Identify which cell holds the provided text, then report its (X, Y) central coordinate. 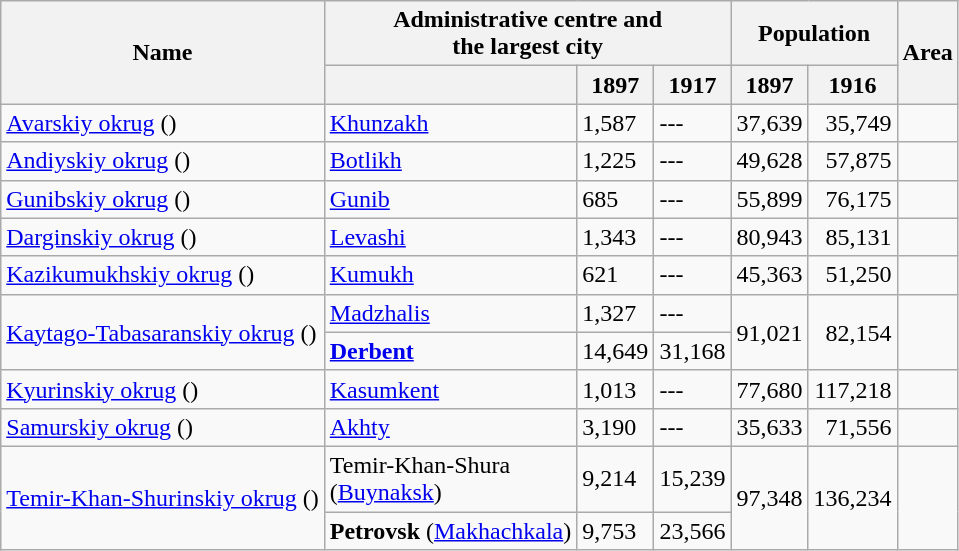
Administrative centre andthe largest city (528, 34)
9,214 (616, 478)
80,943 (770, 237)
23,566 (692, 531)
14,649 (616, 351)
71,556 (852, 427)
Petrovsk (Makhachkala) (450, 531)
Akhty (450, 427)
Madzhalis (450, 313)
97,348 (770, 498)
1,013 (616, 389)
Kaytago-Tabasaranskiy okrug () (163, 332)
Name (163, 52)
Darginskiy okrug () (163, 237)
35,633 (770, 427)
117,218 (852, 389)
1,327 (616, 313)
91,021 (770, 332)
Area (928, 52)
82,154 (852, 332)
Khunzakh (450, 123)
55,899 (770, 199)
Kazikumukhskiy okrug () (163, 275)
Temir-Khan-Shurinskiy okrug () (163, 498)
685 (616, 199)
1,587 (616, 123)
1,343 (616, 237)
51,250 (852, 275)
37,639 (770, 123)
1,225 (616, 161)
621 (616, 275)
77,680 (770, 389)
Kumukh (450, 275)
Derbent (450, 351)
Andiyskiy okrug () (163, 161)
35,749 (852, 123)
3,190 (616, 427)
Kasumkent (450, 389)
Gunib (450, 199)
Temir-Khan-Shura(Buynaksk) (450, 478)
85,131 (852, 237)
49,628 (770, 161)
9,753 (616, 531)
76,175 (852, 199)
45,363 (770, 275)
Avarskiy okrug () (163, 123)
Samurskiy okrug () (163, 427)
136,234 (852, 498)
Botlikh (450, 161)
1916 (852, 85)
31,168 (692, 351)
Population (814, 34)
Levashi (450, 237)
1917 (692, 85)
Kyurinskiy okrug () (163, 389)
57,875 (852, 161)
Gunibskiy okrug () (163, 199)
15,239 (692, 478)
